Find where the given text appears and provide that cell's center as (x, y) coordinate. 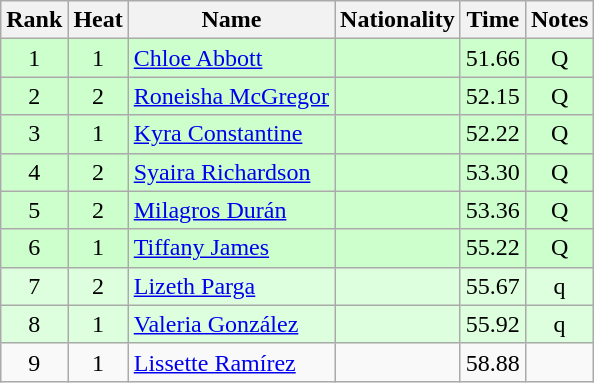
Kyra Constantine (231, 134)
52.22 (492, 134)
Lizeth Parga (231, 286)
8 (34, 324)
9 (34, 362)
58.88 (492, 362)
3 (34, 134)
Roneisha McGregor (231, 96)
51.66 (492, 58)
Chloe Abbott (231, 58)
6 (34, 248)
Nationality (398, 20)
Name (231, 20)
5 (34, 210)
55.22 (492, 248)
Valeria González (231, 324)
Tiffany James (231, 248)
55.92 (492, 324)
Notes (559, 20)
Rank (34, 20)
Time (492, 20)
53.30 (492, 172)
4 (34, 172)
52.15 (492, 96)
53.36 (492, 210)
55.67 (492, 286)
Syaira Richardson (231, 172)
Heat (98, 20)
7 (34, 286)
Lissette Ramírez (231, 362)
Milagros Durán (231, 210)
